Determine the (X, Y) coordinate at the center of the cell enclosing the given text.  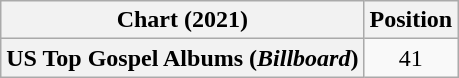
41 (411, 58)
Chart (2021) (182, 20)
Position (411, 20)
US Top Gospel Albums (Billboard) (182, 58)
